Return the [X, Y] coordinate for the center point of the cell that contains the specified text.  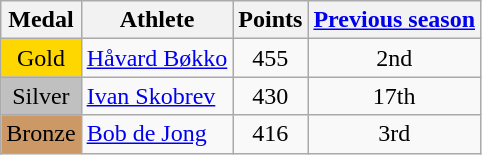
17th [394, 96]
Previous season [394, 20]
2nd [394, 58]
Håvard Bøkko [157, 58]
Gold [41, 58]
Bob de Jong [157, 134]
Points [270, 20]
430 [270, 96]
Athlete [157, 20]
Medal [41, 20]
Bronze [41, 134]
Silver [41, 96]
3rd [394, 134]
Ivan Skobrev [157, 96]
455 [270, 58]
416 [270, 134]
